From the cell containing the given text, extract its center point as (X, Y) coordinate. 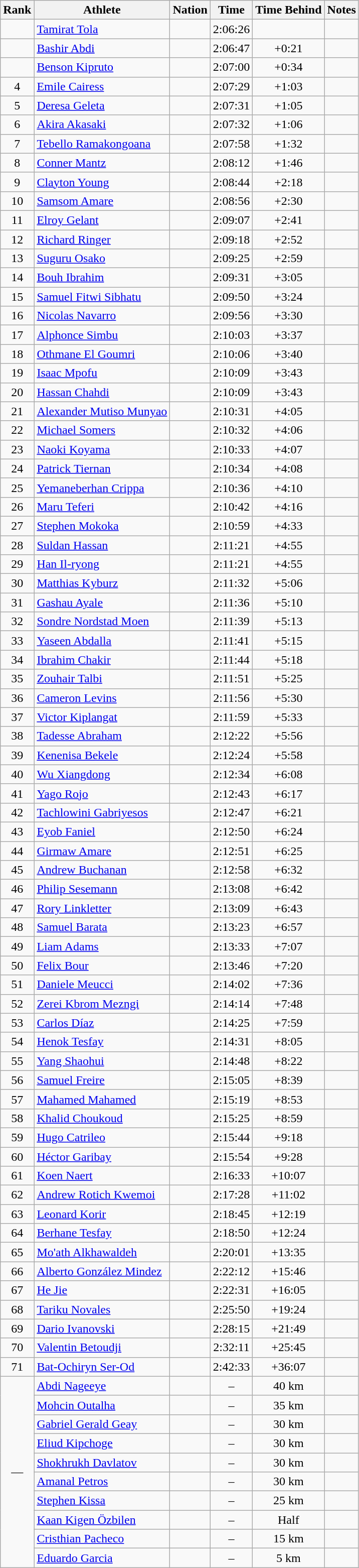
+12:24 (289, 1233)
70 (17, 1348)
2:20:01 (231, 1252)
Yago Rojo (102, 793)
+10:07 (289, 1176)
+6:32 (289, 870)
2:11:32 (231, 583)
27 (17, 526)
Conner Mantz (102, 163)
Zerei Kbrom Mezngi (102, 1004)
Samuel Barata (102, 927)
2:13:08 (231, 889)
Samsom Amare (102, 201)
Liam Adams (102, 946)
43 (17, 831)
2:08:12 (231, 163)
16 (17, 316)
7 (17, 144)
35 (17, 679)
Kaan Kigen Özbilen (102, 1520)
11 (17, 220)
2:32:11 (231, 1348)
2:07:00 (231, 67)
40 (17, 774)
Abdi Nageeye (102, 1386)
+4:33 (289, 526)
+5:13 (289, 622)
+0:21 (289, 48)
Yemaneberhan Crippa (102, 488)
22 (17, 430)
2:13:09 (231, 908)
2:10:59 (231, 526)
52 (17, 1004)
2:15:54 (231, 1156)
Richard Ringer (102, 239)
Ibrahim Chakir (102, 660)
61 (17, 1176)
2:15:05 (231, 1080)
Leonard Korir (102, 1214)
Khalid Choukoud (102, 1118)
2:10:34 (231, 468)
+5:33 (289, 717)
2:17:28 (231, 1195)
Dario Ivanovski (102, 1329)
2:11:51 (231, 679)
Shokhrukh Davlatov (102, 1463)
69 (17, 1329)
53 (17, 1023)
+3:24 (289, 297)
Tamirat Tola (102, 29)
18 (17, 354)
Patrick Tiernan (102, 468)
2:09:18 (231, 239)
+8:39 (289, 1080)
66 (17, 1271)
2:09:07 (231, 220)
+5:06 (289, 583)
Gashau Ayale (102, 602)
2:12:22 (231, 736)
+4:10 (289, 488)
42 (17, 812)
Girmaw Amare (102, 851)
29 (17, 564)
Tebello Ramakongoana (102, 144)
48 (17, 927)
51 (17, 985)
+5:56 (289, 736)
+4:08 (289, 468)
2:11:44 (231, 660)
+8:22 (289, 1061)
2:06:26 (231, 29)
Clayton Young (102, 182)
Valentin Betoudji (102, 1348)
+7:59 (289, 1023)
2:14:14 (231, 1004)
38 (17, 736)
9 (17, 182)
67 (17, 1290)
+0:34 (289, 67)
20 (17, 392)
+6:24 (289, 831)
+5:10 (289, 602)
Matthias Kyburz (102, 583)
+5:15 (289, 641)
+6:08 (289, 774)
+1:46 (289, 163)
58 (17, 1118)
47 (17, 908)
2:25:50 (231, 1309)
+21:49 (289, 1329)
2:13:46 (231, 966)
2:16:33 (231, 1176)
13 (17, 259)
+11:02 (289, 1195)
2:09:25 (231, 259)
Andrew Buchanan (102, 870)
Isaac Mpofu (102, 373)
+12:19 (289, 1214)
+3:05 (289, 278)
+4:07 (289, 449)
He Jie (102, 1290)
60 (17, 1156)
32 (17, 622)
+6:57 (289, 927)
+5:25 (289, 679)
+8:53 (289, 1099)
2:08:44 (231, 182)
2:11:41 (231, 641)
2:13:33 (231, 946)
2:12:47 (231, 812)
Sondre Nordstad Moen (102, 622)
Andrew Rotich Kwemoi (102, 1195)
+4:05 (289, 411)
55 (17, 1061)
+5:30 (289, 698)
Alberto González Mindez (102, 1271)
Carlos Díaz (102, 1023)
+3:30 (289, 316)
Eliud Kipchoge (102, 1443)
2:15:44 (231, 1137)
2:09:50 (231, 297)
5 km (289, 1558)
Bouh Ibrahim (102, 278)
2:07:58 (231, 144)
26 (17, 507)
+5:58 (289, 755)
Rory Linkletter (102, 908)
Tariku Novales (102, 1309)
25 (17, 488)
+6:25 (289, 851)
49 (17, 946)
Berhane Tesfay (102, 1233)
2:28:15 (231, 1329)
2:22:31 (231, 1290)
Nicolas Navarro (102, 316)
Yaseen Abdalla (102, 641)
+2:18 (289, 182)
2:14:31 (231, 1042)
+4:16 (289, 507)
2:12:58 (231, 870)
Tachlowini Gabriyesos (102, 812)
Yang Shaohui (102, 1061)
8 (17, 163)
15 (17, 297)
+4:06 (289, 430)
Emile Cairess (102, 86)
71 (17, 1367)
68 (17, 1309)
2:10:42 (231, 507)
+7:20 (289, 966)
Suguru Osako (102, 259)
19 (17, 373)
Cristhian Pacheco (102, 1539)
2:09:56 (231, 316)
Half (289, 1520)
24 (17, 468)
+3:37 (289, 335)
Hugo Catrileo (102, 1137)
2:12:50 (231, 831)
25 km (289, 1501)
36 (17, 698)
+36:07 (289, 1367)
Victor Kiplangat (102, 717)
2:07:29 (231, 86)
54 (17, 1042)
Han Il-ryong (102, 564)
Héctor Garibay (102, 1156)
+9:18 (289, 1137)
31 (17, 602)
40 km (289, 1386)
— (17, 1472)
2:10:32 (231, 430)
57 (17, 1099)
Wu Xiangdong (102, 774)
62 (17, 1195)
+2:30 (289, 201)
2:11:56 (231, 698)
Eduardo Garcia (102, 1558)
Time Behind (289, 10)
+15:46 (289, 1271)
35 km (289, 1405)
Bat-Ochiryn Ser-Od (102, 1367)
Akira Akasaki (102, 125)
Rank (17, 10)
+6:17 (289, 793)
+2:59 (289, 259)
2:10:03 (231, 335)
2:11:36 (231, 602)
+1:06 (289, 125)
50 (17, 966)
Samuel Fitwi Sibhatu (102, 297)
2:18:45 (231, 1214)
2:15:25 (231, 1118)
2:09:31 (231, 278)
2:14:02 (231, 985)
+25:45 (289, 1348)
2:10:06 (231, 354)
64 (17, 1233)
Kenenisa Bekele (102, 755)
39 (17, 755)
+19:24 (289, 1309)
+1:05 (289, 105)
+2:52 (289, 239)
Eyob Faniel (102, 831)
30 (17, 583)
Hassan Chahdi (102, 392)
Henok Tesfay (102, 1042)
+6:43 (289, 908)
Felix Bour (102, 966)
Cameron Levins (102, 698)
Benson Kipruto (102, 67)
Alexander Mutiso Munyao (102, 411)
Bashir Abdi (102, 48)
28 (17, 545)
+7:48 (289, 1004)
2:18:50 (231, 1233)
Daniele Meucci (102, 985)
Othmane El Goumri (102, 354)
34 (17, 660)
44 (17, 851)
+9:28 (289, 1156)
Time (231, 10)
Gabriel Gerald Geay (102, 1424)
2:10:31 (231, 411)
2:11:59 (231, 717)
15 km (289, 1539)
41 (17, 793)
17 (17, 335)
+2:41 (289, 220)
6 (17, 125)
+1:03 (289, 86)
Samuel Freire (102, 1080)
2:07:31 (231, 105)
Alphonce Simbu (102, 335)
+8:59 (289, 1118)
Notes (341, 10)
37 (17, 717)
Nation (190, 10)
10 (17, 201)
63 (17, 1214)
65 (17, 1252)
2:06:47 (231, 48)
+3:40 (289, 354)
2:11:39 (231, 622)
4 (17, 86)
Koen Naert (102, 1176)
+6:42 (289, 889)
23 (17, 449)
12 (17, 239)
Athlete (102, 10)
+1:32 (289, 144)
2:12:34 (231, 774)
5 (17, 105)
+8:05 (289, 1042)
2:14:25 (231, 1023)
Suldan Hassan (102, 545)
Mahamed Mahamed (102, 1099)
2:08:56 (231, 201)
+7:36 (289, 985)
Zouhair Talbi (102, 679)
Stephen Mokoka (102, 526)
2:22:12 (231, 1271)
2:12:24 (231, 755)
2:42:33 (231, 1367)
Deresa Geleta (102, 105)
+16:05 (289, 1290)
2:13:23 (231, 927)
Philip Sesemann (102, 889)
Elroy Gelant (102, 220)
Michael Somers (102, 430)
2:10:33 (231, 449)
2:07:32 (231, 125)
45 (17, 870)
2:15:19 (231, 1099)
33 (17, 641)
14 (17, 278)
Mo'ath Alkhawaldeh (102, 1252)
21 (17, 411)
+13:35 (289, 1252)
Tadesse Abraham (102, 736)
+5:18 (289, 660)
46 (17, 889)
+7:07 (289, 946)
2:12:43 (231, 793)
2:14:48 (231, 1061)
2:10:36 (231, 488)
Naoki Koyama (102, 449)
Maru Teferi (102, 507)
59 (17, 1137)
2:12:51 (231, 851)
Mohcin Outalha (102, 1405)
+6:21 (289, 812)
56 (17, 1080)
Stephen Kissa (102, 1501)
Amanal Petros (102, 1482)
